Detect which cell encompasses the target text, then output its [X, Y] center coordinate. 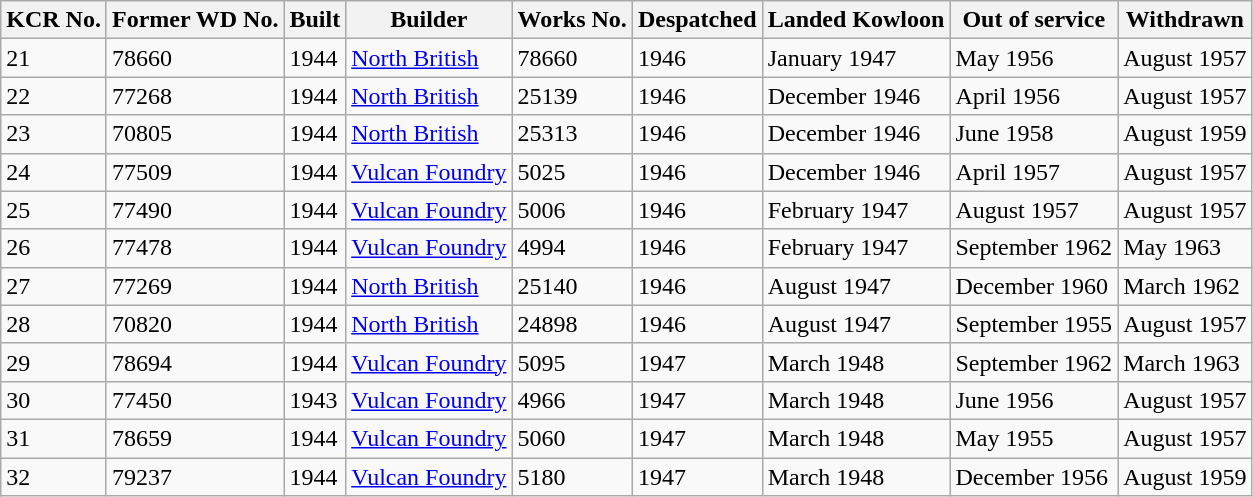
26 [54, 248]
June 1956 [1034, 400]
1943 [315, 400]
24898 [572, 324]
77269 [194, 286]
70820 [194, 324]
April 1956 [1034, 96]
78694 [194, 362]
25140 [572, 286]
77450 [194, 400]
May 1956 [1034, 58]
Builder [429, 20]
5060 [572, 438]
22 [54, 96]
Built [315, 20]
77268 [194, 96]
Works No. [572, 20]
Withdrawn [1185, 20]
5025 [572, 172]
4994 [572, 248]
25 [54, 210]
78659 [194, 438]
24 [54, 172]
77478 [194, 248]
32 [54, 477]
KCR No. [54, 20]
5180 [572, 477]
December 1956 [1034, 477]
May 1963 [1185, 248]
21 [54, 58]
5095 [572, 362]
Former WD No. [194, 20]
December 1960 [1034, 286]
79237 [194, 477]
25313 [572, 134]
25139 [572, 96]
Out of service [1034, 20]
September 1955 [1034, 324]
30 [54, 400]
March 1962 [1185, 286]
70805 [194, 134]
28 [54, 324]
23 [54, 134]
29 [54, 362]
April 1957 [1034, 172]
31 [54, 438]
77509 [194, 172]
March 1963 [1185, 362]
January 1947 [856, 58]
June 1958 [1034, 134]
27 [54, 286]
Landed Kowloon [856, 20]
5006 [572, 210]
Despatched [697, 20]
May 1955 [1034, 438]
4966 [572, 400]
77490 [194, 210]
